Find where the given text appears and provide that cell's center as [x, y] coordinate. 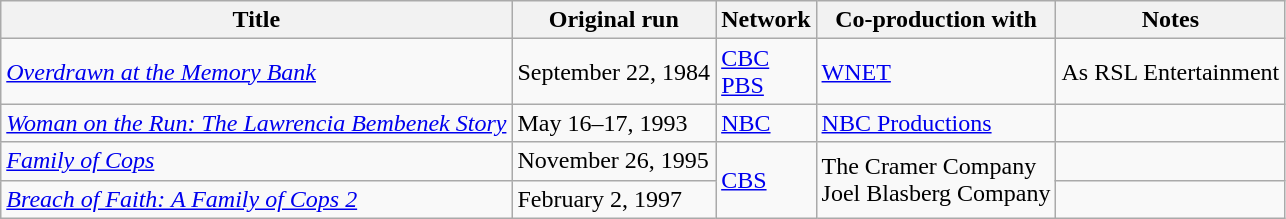
September 22, 1984 [614, 72]
Family of Cops [256, 161]
Co-production with [936, 20]
As RSL Entertainment [1170, 72]
Notes [1170, 20]
Network [766, 20]
Breach of Faith: A Family of Cops 2 [256, 199]
CBS [766, 180]
Original run [614, 20]
NBC [766, 123]
February 2, 1997 [614, 199]
November 26, 1995 [614, 161]
Title [256, 20]
WNET [936, 72]
CBCPBS [766, 72]
Woman on the Run: The Lawrencia Bembenek Story [256, 123]
May 16–17, 1993 [614, 123]
NBC Productions [936, 123]
The Cramer CompanyJoel Blasberg Company [936, 180]
Overdrawn at the Memory Bank [256, 72]
